Return the (x, y) coordinate for the center point of the cell that contains the specified text.  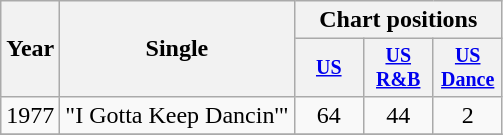
USDance (468, 68)
44 (398, 115)
Year (30, 49)
"I Gotta Keep Dancin'" (177, 115)
2 (468, 115)
Single (177, 49)
64 (328, 115)
1977 (30, 115)
Chart positions (398, 20)
USR&B (398, 68)
US (328, 68)
